Provide the [X, Y] coordinate of the cell's center where the given text is located.  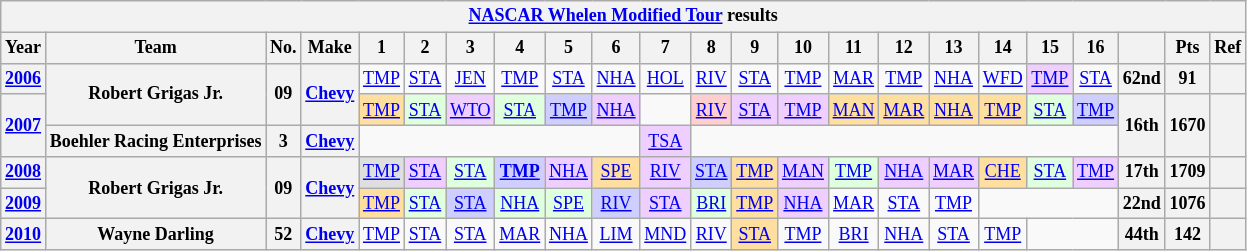
22nd [1142, 204]
Wayne Darling [155, 234]
1076 [1188, 204]
13 [954, 48]
10 [804, 48]
TSA [666, 140]
Year [24, 48]
2 [424, 48]
No. [284, 48]
2006 [24, 78]
Make [330, 48]
1709 [1188, 172]
HOL [666, 78]
15 [1050, 48]
62nd [1142, 78]
11 [854, 48]
44th [1142, 234]
9 [755, 48]
16 [1096, 48]
16th [1142, 125]
WTO [470, 110]
142 [1188, 234]
1670 [1188, 125]
4 [520, 48]
2008 [24, 172]
CHE [1002, 172]
MND [666, 234]
7 [666, 48]
14 [1002, 48]
Ref [1228, 48]
17th [1142, 172]
2007 [24, 125]
2009 [24, 204]
LIM [616, 234]
1 [382, 48]
WFD [1002, 78]
NASCAR Whelen Modified Tour results [624, 16]
8 [712, 48]
5 [569, 48]
91 [1188, 78]
6 [616, 48]
12 [904, 48]
2010 [24, 234]
Boehler Racing Enterprises [155, 140]
Team [155, 48]
Pts [1188, 48]
JEN [470, 78]
52 [284, 234]
